Find where the given text appears and provide that cell's center as (X, Y) coordinate. 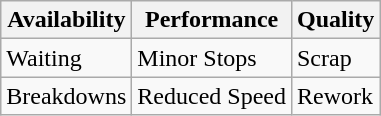
Availability (66, 20)
Performance (212, 20)
Breakdowns (66, 96)
Quality (335, 20)
Minor Stops (212, 58)
Reduced Speed (212, 96)
Rework (335, 96)
Scrap (335, 58)
Waiting (66, 58)
